Scan for the cell matching the given text and deliver its [x, y] coordinate at center. 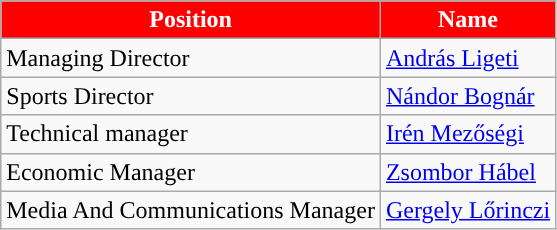
Gergely Lőrinczi [468, 210]
Media And Communications Manager [191, 210]
Economic Manager [191, 172]
Technical manager [191, 134]
Irén Mezőségi [468, 134]
Name [468, 20]
Nándor Bognár [468, 96]
András Ligeti [468, 58]
Managing Director [191, 58]
Sports Director [191, 96]
Position [191, 20]
Zsombor Hábel [468, 172]
